Extract the [X, Y] coordinate from the center of the cell holding the provided text.  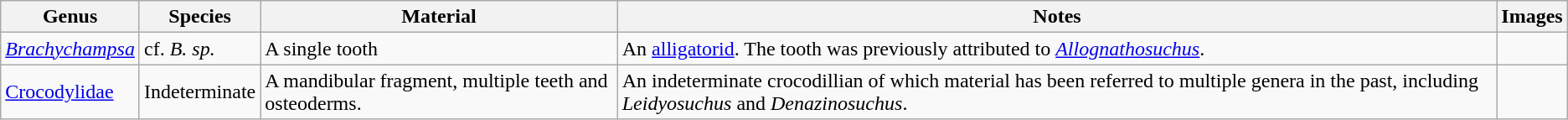
Material [439, 17]
Crocodylidae [70, 92]
Indeterminate [199, 92]
An indeterminate crocodillian of which material has been referred to multiple genera in the past, including Leidyosuchus and Denazinosuchus. [1057, 92]
Brachychampsa [70, 49]
An alligatorid. The tooth was previously attributed to Allognathosuchus. [1057, 49]
Images [1532, 17]
Genus [70, 17]
cf. B. sp. [199, 49]
Species [199, 17]
A single tooth [439, 49]
Notes [1057, 17]
A mandibular fragment, multiple teeth and osteoderms. [439, 92]
